For the text-containing cell, return its midpoint in (x, y) coordinate format. 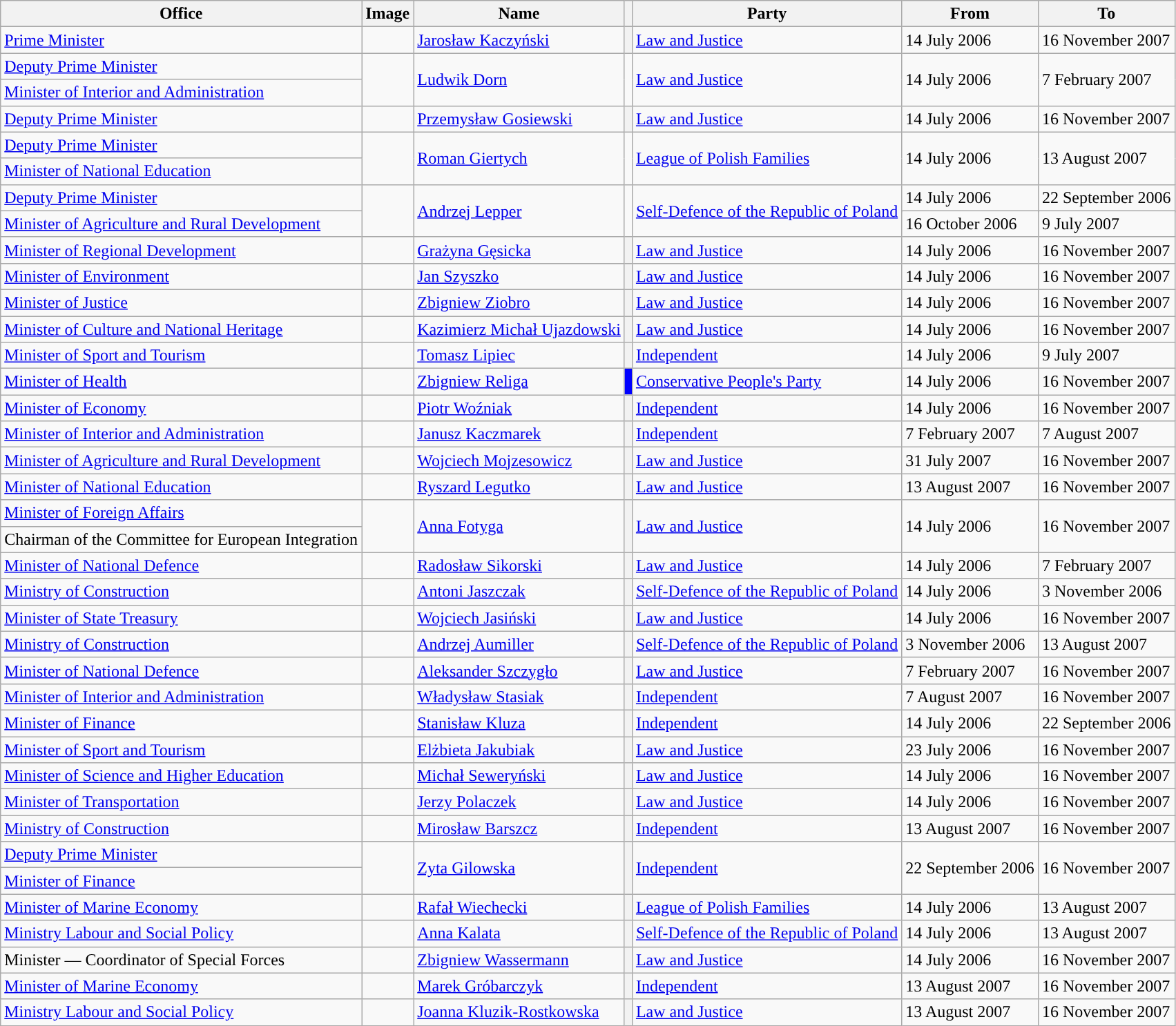
Joanna Kluzik-Rostkowska (519, 1012)
Minister — Coordinator of Special Forces (181, 960)
Ludwik Dorn (519, 79)
Aleksander Szczygło (519, 670)
Radosław Sikorski (519, 565)
Minister of Transportation (181, 802)
Stanisław Kluza (519, 723)
Andrzej Aumiller (519, 644)
Piotr Woźniak (519, 408)
Tomasz Lipiec (519, 356)
16 October 2006 (970, 224)
Janusz Kaczmarek (519, 434)
Jarosław Kaczyński (519, 40)
Minister of Justice (181, 302)
Zbigniew Ziobro (519, 302)
Rafał Wiechecki (519, 907)
Jerzy Polaczek (519, 802)
Minister of Regional Development (181, 250)
Ryszard Legutko (519, 487)
Antoni Jaszczak (519, 592)
Minister of Culture and National Heritage (181, 329)
Zyta Gilowska (519, 868)
Elżbieta Jakubiak (519, 749)
Anna Kalata (519, 933)
Minister of Economy (181, 408)
Wojciech Mojzesowicz (519, 461)
Minister of Foreign Affairs (181, 513)
Minister of Health (181, 382)
Anna Fotyga (519, 526)
Kazimierz Michał Ujazdowski (519, 329)
Andrzej Lepper (519, 211)
Prime Minister (181, 40)
Zbigniew Religa (519, 382)
Image (388, 14)
To (1106, 14)
Minister of Environment (181, 276)
Mirosław Barszcz (519, 829)
Grażyna Gęsicka (519, 250)
Minister of Science and Higher Education (181, 776)
Przemysław Gosiewski (519, 119)
Name (519, 14)
Władysław Stasiak (519, 697)
Wojciech Jasiński (519, 618)
Michał Seweryński (519, 776)
23 July 2006 (970, 749)
Office (181, 14)
From (970, 14)
Conservative People's Party (767, 382)
Minister of State Treasury (181, 618)
Roman Giertych (519, 158)
Jan Szyszko (519, 276)
Chairman of the Committee for European Integration (181, 539)
31 July 2007 (970, 461)
Zbigniew Wassermann (519, 960)
Marek Gróbarczyk (519, 986)
Party (767, 14)
